Locate the cell with the specified text and output its [x, y] center coordinate. 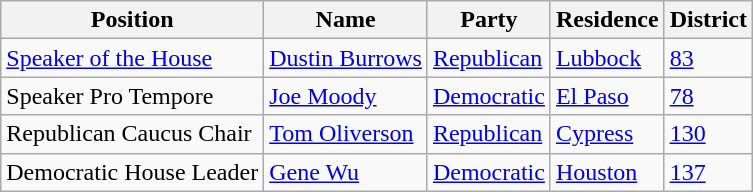
Lubbock [607, 58]
District [708, 20]
Position [132, 20]
El Paso [607, 96]
Joe Moody [346, 96]
Gene Wu [346, 172]
130 [708, 134]
Speaker Pro Tempore [132, 96]
Tom Oliverson [346, 134]
Name [346, 20]
Speaker of the House [132, 58]
83 [708, 58]
Houston [607, 172]
78 [708, 96]
Republican Caucus Chair [132, 134]
Democratic House Leader [132, 172]
Cypress [607, 134]
Dustin Burrows [346, 58]
Party [488, 20]
Residence [607, 20]
137 [708, 172]
